Return (x, y) of the center of cell containing provided text 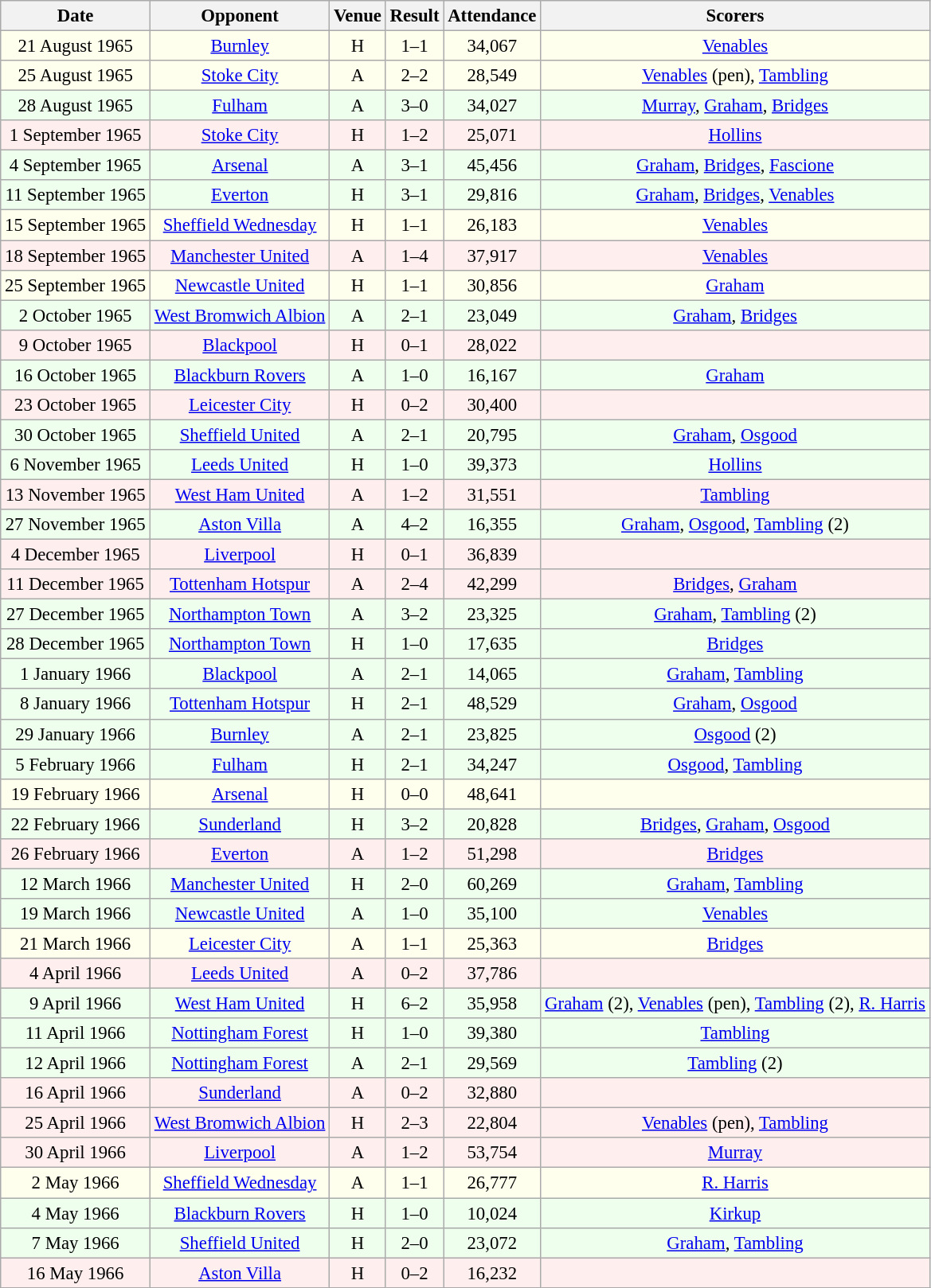
Osgood, Tambling (735, 764)
19 February 1966 (76, 794)
16,232 (492, 1273)
22 February 1966 (76, 824)
19 March 1966 (76, 914)
Graham, Bridges, Fascione (735, 166)
11 April 1966 (76, 1033)
23,049 (492, 315)
30 October 1965 (76, 435)
2 October 1965 (76, 315)
31,551 (492, 494)
30,400 (492, 405)
25 April 1966 (76, 1123)
21 March 1966 (76, 943)
Graham, Tambling (2) (735, 615)
2–3 (414, 1123)
2–2 (414, 76)
Opponent (241, 16)
28 August 1965 (76, 106)
Bridges, Graham, Osgood (735, 824)
37,786 (492, 974)
1 January 1966 (76, 674)
29,569 (492, 1064)
53,754 (492, 1153)
48,641 (492, 794)
Bridges, Graham (735, 584)
42,299 (492, 584)
Kirkup (735, 1213)
30,856 (492, 285)
4 May 1966 (76, 1213)
25,363 (492, 943)
26,183 (492, 225)
16,355 (492, 525)
28,022 (492, 345)
28,549 (492, 76)
Scorers (735, 16)
35,958 (492, 1004)
23 October 1965 (76, 405)
16 April 1966 (76, 1093)
16,167 (492, 375)
14,065 (492, 674)
34,067 (492, 46)
23,825 (492, 734)
5 February 1966 (76, 764)
27 December 1965 (76, 615)
11 September 1965 (76, 195)
17,635 (492, 644)
Graham, Bridges, Venables (735, 195)
35,100 (492, 914)
25 August 1965 (76, 76)
12 March 1966 (76, 884)
6 November 1965 (76, 465)
25,071 (492, 135)
22,804 (492, 1123)
34,247 (492, 764)
1 September 1965 (76, 135)
23,325 (492, 615)
Murray (735, 1153)
13 November 1965 (76, 494)
16 May 1966 (76, 1273)
Result (414, 16)
9 April 1966 (76, 1004)
Graham (2), Venables (pen), Tambling (2), R. Harris (735, 1004)
16 October 1965 (76, 375)
28 December 1965 (76, 644)
18 September 1965 (76, 256)
4 December 1965 (76, 555)
26,777 (492, 1183)
10,024 (492, 1213)
29 January 1966 (76, 734)
8 January 1966 (76, 704)
30 April 1966 (76, 1153)
7 May 1966 (76, 1243)
39,373 (492, 465)
2–4 (414, 584)
Graham, Osgood, Tambling (2) (735, 525)
4–2 (414, 525)
20,795 (492, 435)
11 December 1965 (76, 584)
21 August 1965 (76, 46)
45,456 (492, 166)
4 April 1966 (76, 974)
20,828 (492, 824)
9 October 1965 (76, 345)
12 April 1966 (76, 1064)
Osgood (2) (735, 734)
Date (76, 16)
37,917 (492, 256)
Tambling (2) (735, 1064)
Graham, Bridges (735, 315)
51,298 (492, 854)
36,839 (492, 555)
27 November 1965 (76, 525)
29,816 (492, 195)
R. Harris (735, 1183)
6–2 (414, 1004)
23,072 (492, 1243)
34,027 (492, 106)
0–0 (414, 794)
25 September 1965 (76, 285)
60,269 (492, 884)
39,380 (492, 1033)
Murray, Graham, Bridges (735, 106)
3–0 (414, 106)
1–4 (414, 256)
Venue (358, 16)
15 September 1965 (76, 225)
48,529 (492, 704)
26 February 1966 (76, 854)
2 May 1966 (76, 1183)
Attendance (492, 16)
4 September 1965 (76, 166)
32,880 (492, 1093)
